Determine the (X, Y) coordinate at the center of the cell enclosing the given text.  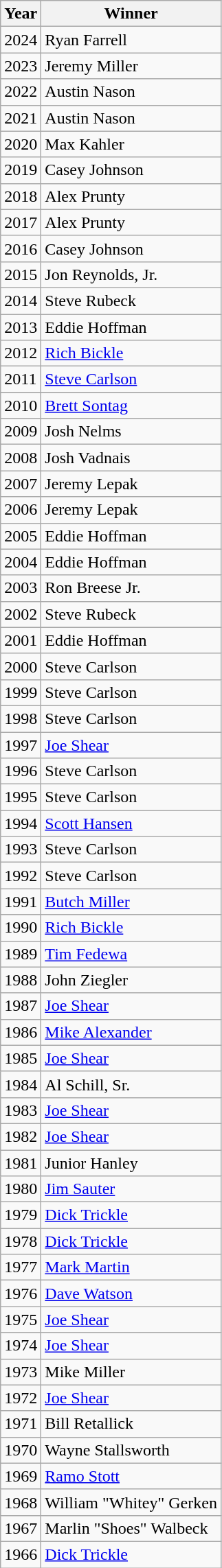
2006 (21, 510)
1977 (21, 1267)
Bill Retallick (131, 1424)
1976 (21, 1294)
2010 (21, 406)
Tim Fedewa (131, 954)
Ramo Stott (131, 1476)
Scott Hansen (131, 823)
1981 (21, 1163)
1979 (21, 1215)
1996 (21, 771)
2009 (21, 432)
1973 (21, 1372)
Jon Reynolds, Jr. (131, 274)
1983 (21, 1110)
1994 (21, 823)
2013 (21, 327)
2021 (21, 118)
Wayne Stallsworth (131, 1450)
1968 (21, 1502)
2002 (21, 614)
Josh Nelms (131, 432)
2019 (21, 170)
Al Schill, Sr. (131, 1084)
1998 (21, 718)
2014 (21, 301)
1971 (21, 1424)
2007 (21, 484)
1978 (21, 1241)
2003 (21, 588)
Mike Miller (131, 1372)
John Ziegler (131, 980)
2001 (21, 640)
2016 (21, 248)
2024 (21, 40)
Junior Hanley (131, 1163)
Mike Alexander (131, 1032)
1984 (21, 1084)
1967 (21, 1528)
2000 (21, 666)
2017 (21, 222)
1985 (21, 1058)
2022 (21, 92)
1974 (21, 1346)
Max Kahler (131, 144)
2012 (21, 353)
1975 (21, 1320)
1986 (21, 1032)
1982 (21, 1136)
1987 (21, 1006)
1997 (21, 745)
2008 (21, 458)
2004 (21, 562)
Marlin "Shoes" Walbeck (131, 1528)
Dave Watson (131, 1294)
2011 (21, 379)
Butch Miller (131, 902)
2005 (21, 536)
1969 (21, 1476)
2020 (21, 144)
1992 (21, 876)
2015 (21, 274)
1991 (21, 902)
1999 (21, 692)
2018 (21, 196)
1966 (21, 1554)
William "Whitey" Gerken (131, 1502)
Josh Vadnais (131, 458)
Year (21, 14)
Ryan Farrell (131, 40)
1995 (21, 797)
1990 (21, 928)
Brett Sontag (131, 406)
2023 (21, 66)
1993 (21, 850)
1970 (21, 1450)
Jeremy Miller (131, 66)
1972 (21, 1398)
Jim Sauter (131, 1189)
Mark Martin (131, 1267)
1988 (21, 980)
1980 (21, 1189)
1989 (21, 954)
Ron Breese Jr. (131, 588)
Winner (131, 14)
